Locate the cell with the specified text and output its (X, Y) center coordinate. 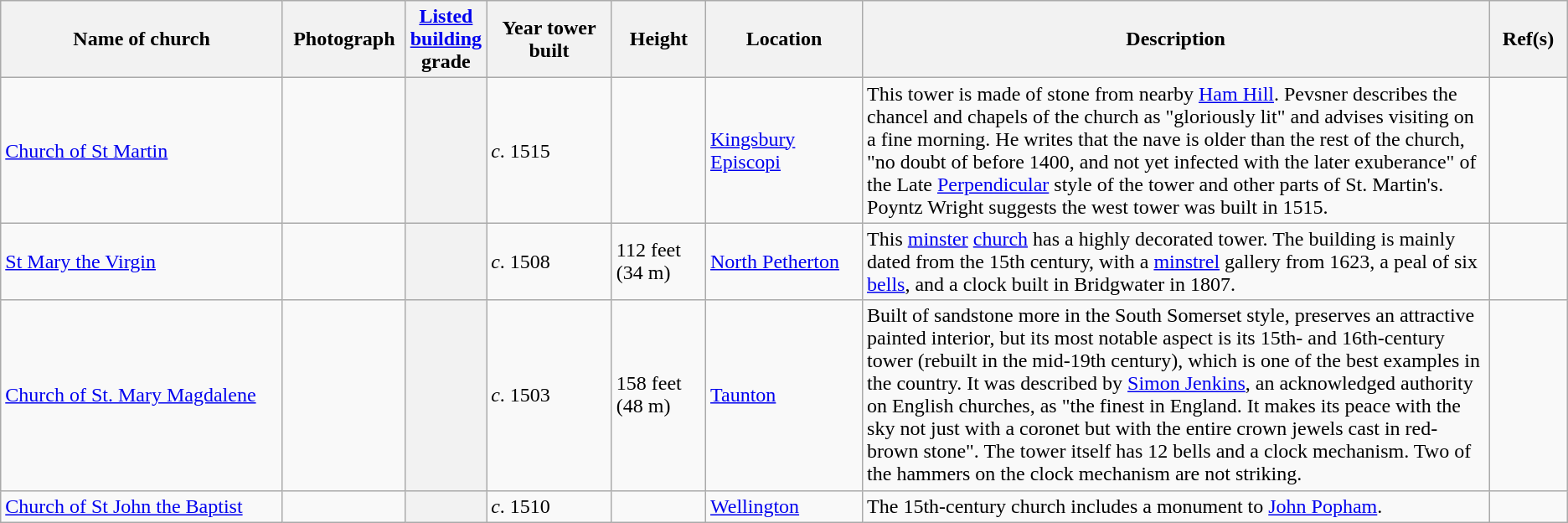
Year tower built (549, 39)
Location (784, 39)
c. 1508 (549, 261)
Description (1176, 39)
c. 1515 (549, 151)
c. 1510 (549, 506)
158 feet (48 m) (658, 396)
Church of St John the Baptist (142, 506)
112 feet (34 m) (658, 261)
Church of St. Mary Magdalene (142, 396)
North Petherton (784, 261)
The 15th-century church includes a monument to John Popham. (1176, 506)
Listed building grade (446, 39)
Height (658, 39)
Church of St Martin (142, 151)
Name of church (142, 39)
St Mary the Virgin (142, 261)
Ref(s) (1529, 39)
Kingsbury Episcopi (784, 151)
c. 1503 (549, 396)
Wellington (784, 506)
Taunton (784, 396)
Photograph (343, 39)
